Identify which cell holds the provided text, then report its [X, Y] central coordinate. 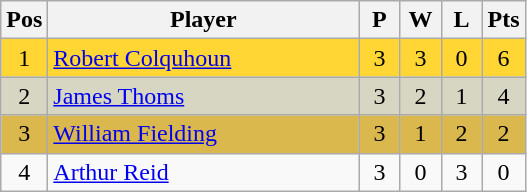
Robert Colquhoun [204, 58]
William Fielding [204, 134]
Arthur Reid [204, 172]
Pts [504, 20]
Player [204, 20]
W [420, 20]
L [462, 20]
James Thoms [204, 96]
Pos [24, 20]
P [380, 20]
6 [504, 58]
